Identify which cell holds the provided text, then report its [x, y] central coordinate. 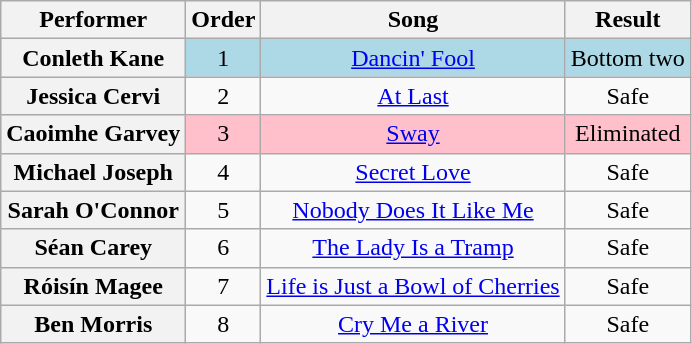
Jessica Cervi [94, 96]
2 [224, 96]
7 [224, 286]
1 [224, 58]
Caoimhe Garvey [94, 134]
Róisín Magee [94, 286]
Dancin' Fool [413, 58]
Result [628, 20]
Secret Love [413, 172]
The Lady Is a Tramp [413, 248]
Order [224, 20]
Séan Carey [94, 248]
Cry Me a River [413, 324]
At Last [413, 96]
Ben Morris [94, 324]
Sarah O'Connor [94, 210]
6 [224, 248]
Sway [413, 134]
4 [224, 172]
Conleth Kane [94, 58]
Life is Just a Bowl of Cherries [413, 286]
Nobody Does It Like Me [413, 210]
Michael Joseph [94, 172]
Performer [94, 20]
Song [413, 20]
Eliminated [628, 134]
Bottom two [628, 58]
8 [224, 324]
3 [224, 134]
5 [224, 210]
